Pinpoint the cell where the given text exists, returning its (X, Y) midpoint coordinate. 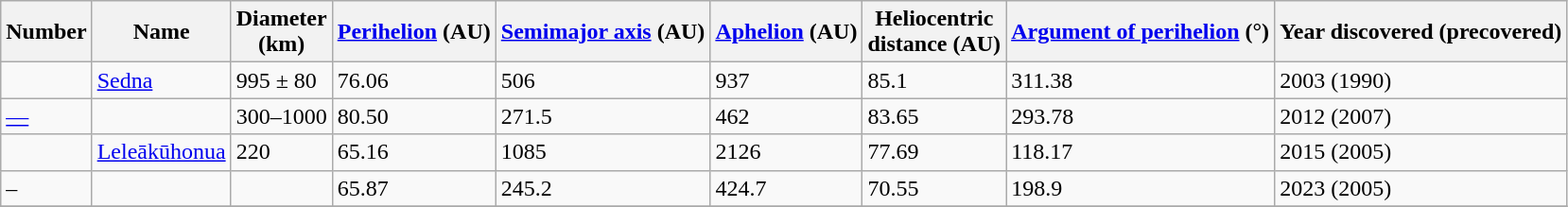
Name (161, 32)
220 (282, 152)
198.9 (1141, 188)
1085 (603, 152)
85.1 (934, 80)
83.65 (934, 116)
300–1000 (282, 116)
Heliocentricdistance (AU) (934, 32)
2012 (2007) (1420, 116)
70.55 (934, 188)
80.50 (414, 116)
Semimajor axis (AU) (603, 32)
Diameter(km) (282, 32)
Sedna (161, 80)
76.06 (414, 80)
Perihelion (AU) (414, 32)
65.16 (414, 152)
2023 (2005) (1420, 188)
Number (46, 32)
2126 (787, 152)
2003 (1990) (1420, 80)
245.2 (603, 188)
311.38 (1141, 80)
— (46, 116)
2015 (2005) (1420, 152)
Aphelion (AU) (787, 32)
293.78 (1141, 116)
Leleākūhonua (161, 152)
Year discovered (precovered) (1420, 32)
424.7 (787, 188)
118.17 (1141, 152)
– (46, 188)
937 (787, 80)
Argument of perihelion (°) (1141, 32)
995 ± 80 (282, 80)
506 (603, 80)
65.87 (414, 188)
462 (787, 116)
77.69 (934, 152)
271.5 (603, 116)
